For the text-containing cell, return its midpoint in (x, y) coordinate format. 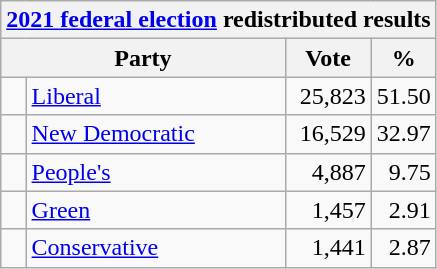
1,441 (328, 248)
16,529 (328, 134)
2.87 (404, 248)
New Democratic (156, 134)
Liberal (156, 96)
4,887 (328, 172)
2021 federal election redistributed results (218, 20)
Vote (328, 58)
Conservative (156, 248)
32.97 (404, 134)
2.91 (404, 210)
Party (143, 58)
1,457 (328, 210)
25,823 (328, 96)
People's (156, 172)
51.50 (404, 96)
% (404, 58)
Green (156, 210)
9.75 (404, 172)
